Determine the [X, Y] coordinate at the center of the cell enclosing the given text.  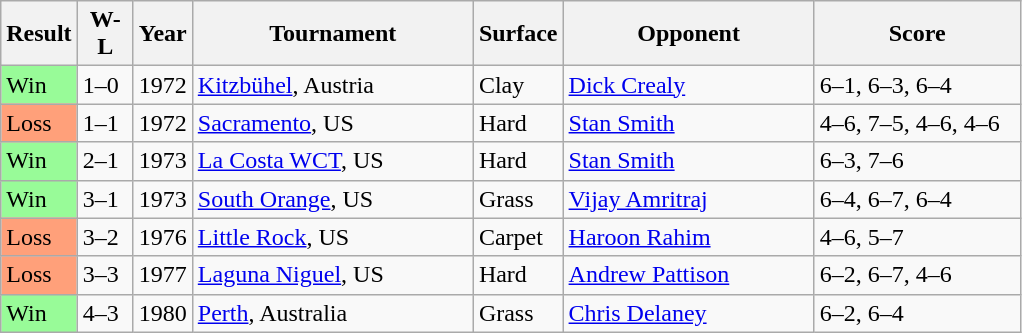
Surface [518, 34]
1976 [162, 237]
6–1, 6–3, 6–4 [917, 85]
Year [162, 34]
2–1 [105, 161]
Carpet [518, 237]
Little Rock, US [332, 237]
3–1 [105, 199]
La Costa WCT, US [332, 161]
6–2, 6–4 [917, 313]
4–6, 5–7 [917, 237]
3–3 [105, 275]
1980 [162, 313]
Vijay Amritraj [688, 199]
6–3, 7–6 [917, 161]
Tournament [332, 34]
4–3 [105, 313]
6–2, 6–7, 4–6 [917, 275]
Score [917, 34]
Laguna Niguel, US [332, 275]
Chris Delaney [688, 313]
Clay [518, 85]
1–1 [105, 123]
1–0 [105, 85]
W-L [105, 34]
Opponent [688, 34]
Andrew Pattison [688, 275]
Result [39, 34]
1977 [162, 275]
4–6, 7–5, 4–6, 4–6 [917, 123]
6–4, 6–7, 6–4 [917, 199]
Kitzbühel, Austria [332, 85]
South Orange, US [332, 199]
3–2 [105, 237]
Dick Crealy [688, 85]
Sacramento, US [332, 123]
Perth, Australia [332, 313]
Haroon Rahim [688, 237]
